Determine the (X, Y) coordinate at the center of the cell enclosing the given text.  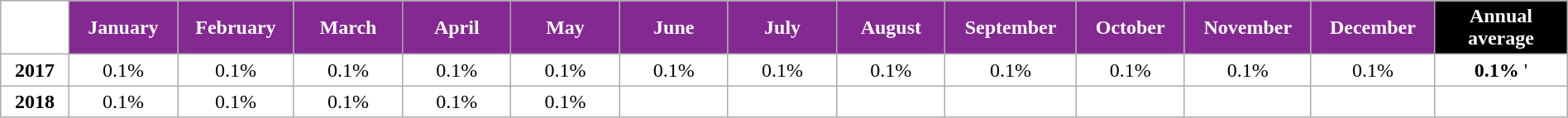
May (566, 28)
April (457, 28)
2018 (35, 101)
March (347, 28)
August (892, 28)
November (1247, 28)
October (1130, 28)
February (237, 28)
June (673, 28)
Annual average (1502, 28)
September (1011, 28)
January (122, 28)
2017 (35, 70)
December (1373, 28)
0.1% ' (1502, 70)
July (782, 28)
